Determine the (x, y) coordinate at the center of the cell enclosing the given text.  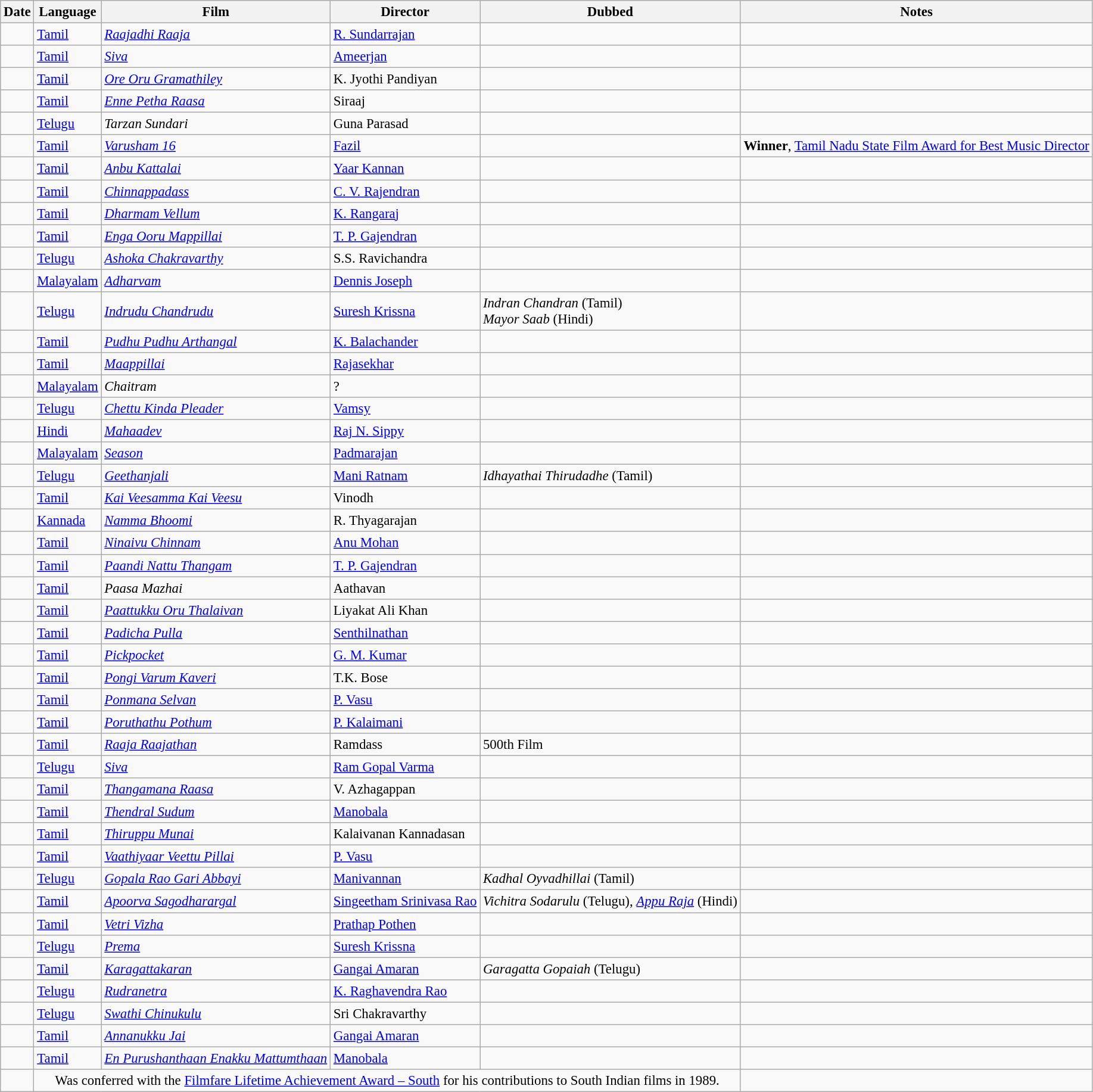
Film (216, 12)
Pickpocket (216, 655)
Vetri Vizha (216, 924)
Ashoka Chakravarthy (216, 258)
Aathavan (405, 588)
Ore Oru Gramathiley (216, 79)
Hindi (68, 431)
Dharmam Vellum (216, 213)
Mahaadev (216, 431)
Geethanjali (216, 476)
Director (405, 12)
Chettu Kinda Pleader (216, 409)
Padmarajan (405, 453)
Indrudu Chandrudu (216, 311)
Swathi Chinukulu (216, 1013)
Sri Chakravarthy (405, 1013)
Ninaivu Chinnam (216, 543)
Pongi Varum Kaveri (216, 677)
Rajasekhar (405, 364)
Guna Parasad (405, 124)
Singeetham Srinivasa Rao (405, 901)
Anu Mohan (405, 543)
Raajadhi Raaja (216, 35)
Adharvam (216, 281)
Enne Petha Raasa (216, 101)
Vaathiyaar Veettu Pillai (216, 857)
Vinodh (405, 498)
Maappillai (216, 364)
En Purushanthaan Enakku Mattumthaan (216, 1058)
Senthilnathan (405, 633)
Ram Gopal Varma (405, 767)
Kadhal Oyvadhillai (Tamil) (611, 879)
Season (216, 453)
? (405, 386)
Prema (216, 946)
Gopala Rao Gari Abbayi (216, 879)
Tarzan Sundari (216, 124)
Garagatta Gopaiah (Telugu) (611, 969)
Paandi Nattu Thangam (216, 565)
Notes (916, 12)
500th Film (611, 745)
Varusham 16 (216, 146)
Idhayathai Thirudadhe (Tamil) (611, 476)
K. Jyothi Pandiyan (405, 79)
R. Sundarrajan (405, 35)
Siraaj (405, 101)
Kai Veesamma Kai Veesu (216, 498)
Namma Bhoomi (216, 521)
Raj N. Sippy (405, 431)
Raaja Raajathan (216, 745)
K. Raghavendra Rao (405, 991)
R. Thyagarajan (405, 521)
Pudhu Pudhu Arthangal (216, 341)
Chinnappadass (216, 191)
Kannada (68, 521)
Thangamana Raasa (216, 789)
Manivannan (405, 879)
V. Azhagappan (405, 789)
Kalaivanan Kannadasan (405, 834)
Vichitra Sodarulu (Telugu), Appu Raja (Hindi) (611, 901)
Apoorva Sagodharargal (216, 901)
Anbu Kattalai (216, 169)
Dennis Joseph (405, 281)
Rudranetra (216, 991)
Liyakat Ali Khan (405, 610)
Paasa Mazhai (216, 588)
Padicha Pulla (216, 633)
Yaar Kannan (405, 169)
K. Balachander (405, 341)
T.K. Bose (405, 677)
Chaitram (216, 386)
Language (68, 12)
S.S. Ravichandra (405, 258)
Fazil (405, 146)
Annanukku Jai (216, 1036)
Thiruppu Munai (216, 834)
Date (17, 12)
Ameerjan (405, 57)
Thendral Sudum (216, 812)
G. M. Kumar (405, 655)
Ramdass (405, 745)
Karagattakaran (216, 969)
Poruthathu Pothum (216, 722)
Enga Ooru Mappillai (216, 236)
Indran Chandran (Tamil)Mayor Saab (Hindi) (611, 311)
Vamsy (405, 409)
Winner, Tamil Nadu State Film Award for Best Music Director (916, 146)
Was conferred with the Filmfare Lifetime Achievement Award – South for his contributions to South Indian films in 1989. (387, 1081)
Paattukku Oru Thalaivan (216, 610)
C. V. Rajendran (405, 191)
Dubbed (611, 12)
Ponmana Selvan (216, 700)
P. Kalaimani (405, 722)
Mani Ratnam (405, 476)
Prathap Pothen (405, 924)
K. Rangaraj (405, 213)
